Return the [X, Y] coordinate for the center point of the cell that contains the specified text.  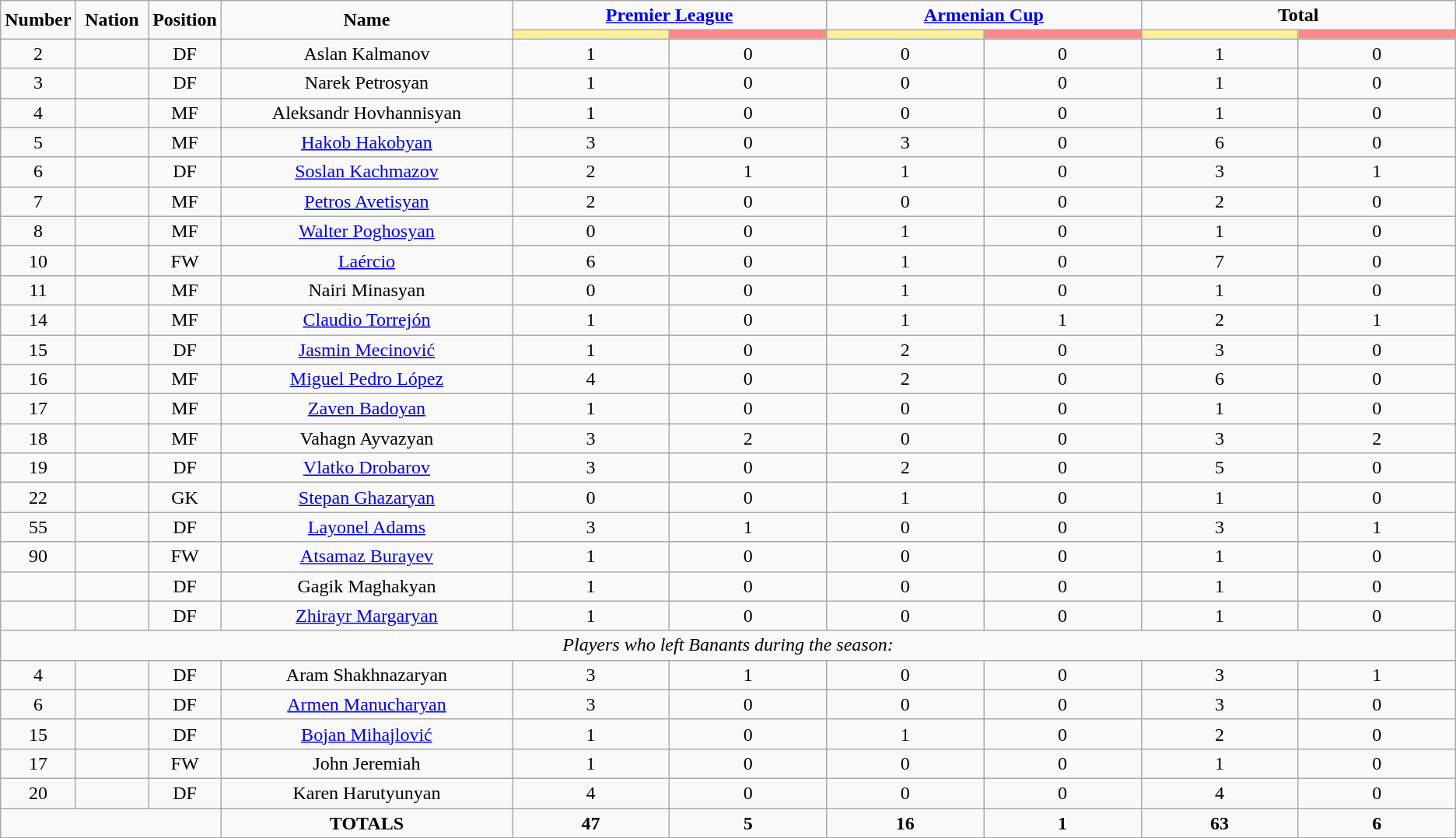
Layonel Adams [366, 527]
Total [1298, 16]
Vlatko Drobarov [366, 468]
55 [38, 527]
Armen Manucharyan [366, 704]
Armenian Cup [984, 16]
47 [590, 823]
Number [38, 20]
Aram Shakhnazaryan [366, 675]
TOTALS [366, 823]
Petros Avetisyan [366, 201]
10 [38, 260]
Premier League [669, 16]
Atsamaz Burayev [366, 557]
Miguel Pedro López [366, 379]
19 [38, 468]
20 [38, 793]
90 [38, 557]
Narek Petrosyan [366, 83]
GK [185, 498]
Aleksandr Hovhannisyan [366, 113]
18 [38, 438]
Soslan Kachmazov [366, 172]
Zhirayr Margaryan [366, 616]
22 [38, 498]
Laércio [366, 260]
Name [366, 20]
Karen Harutyunyan [366, 793]
Vahagn Ayvazyan [366, 438]
Stepan Ghazaryan [366, 498]
Walter Poghosyan [366, 231]
Aslan Kalmanov [366, 54]
Claudio Torrejón [366, 319]
Players who left Banants during the season: [728, 645]
Hakob Hakobyan [366, 142]
14 [38, 319]
Position [185, 20]
Gagik Maghakyan [366, 586]
Nairi Minasyan [366, 290]
Zaven Badoyan [366, 409]
John Jeremiah [366, 763]
8 [38, 231]
11 [38, 290]
Bojan Mihajlović [366, 734]
63 [1220, 823]
Jasmin Mecinović [366, 349]
Nation [112, 20]
